Find where the given text appears and provide that cell's center as [X, Y] coordinate. 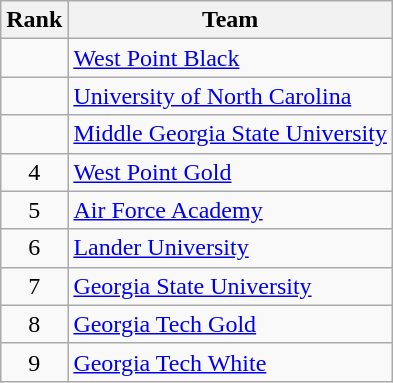
Middle Georgia State University [230, 134]
7 [34, 286]
Air Force Academy [230, 210]
4 [34, 172]
Georgia Tech White [230, 362]
University of North Carolina [230, 96]
9 [34, 362]
Team [230, 20]
Rank [34, 20]
Lander University [230, 248]
8 [34, 324]
5 [34, 210]
Georgia State University [230, 286]
6 [34, 248]
West Point Black [230, 58]
West Point Gold [230, 172]
Georgia Tech Gold [230, 324]
